Locate the cell with the specified text and output its [X, Y] center coordinate. 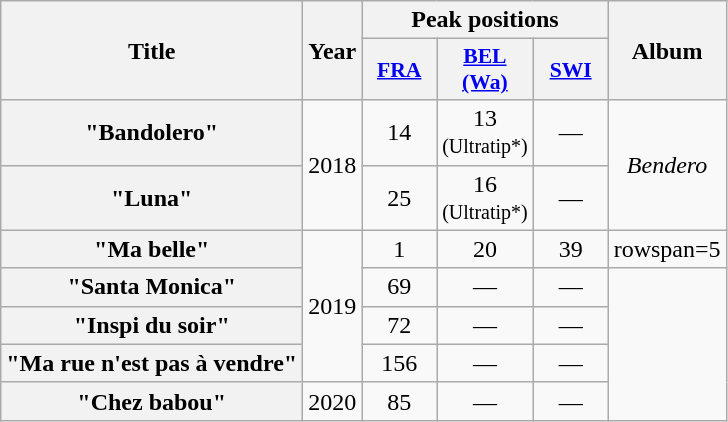
"Inspi du soir" [152, 325]
20 [486, 249]
39 [570, 249]
"Santa Monica" [152, 287]
16 (Ultratip*) [486, 198]
"Ma rue n'est pas à vendre" [152, 363]
Bendero [667, 165]
2019 [332, 306]
25 [400, 198]
BEL(Wa) [486, 70]
13 (Ultratip*) [486, 132]
2020 [332, 401]
1 [400, 249]
2018 [332, 165]
156 [400, 363]
Year [332, 50]
85 [400, 401]
FRA [400, 70]
14 [400, 132]
Album [667, 50]
"Luna" [152, 198]
Peak positions [485, 20]
69 [400, 287]
72 [400, 325]
SWI [570, 70]
"Bandolero" [152, 132]
rowspan=5 [667, 249]
Title [152, 50]
"Chez babou" [152, 401]
"Ma belle" [152, 249]
